Return the [X, Y] coordinate for the center point of the cell that contains the specified text.  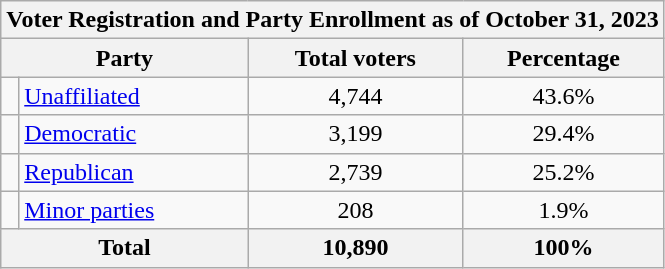
Percentage [564, 58]
Total voters [356, 58]
Total [124, 248]
Democratic [134, 134]
4,744 [356, 96]
43.6% [564, 96]
29.4% [564, 134]
3,199 [356, 134]
Minor parties [134, 210]
100% [564, 248]
Party [124, 58]
Republican [134, 172]
25.2% [564, 172]
Voter Registration and Party Enrollment as of October 31, 2023 [332, 20]
10,890 [356, 248]
208 [356, 210]
Unaffiliated [134, 96]
1.9% [564, 210]
2,739 [356, 172]
